Capture the cell that displays the provided text and extract its [X, Y] central coordinate. 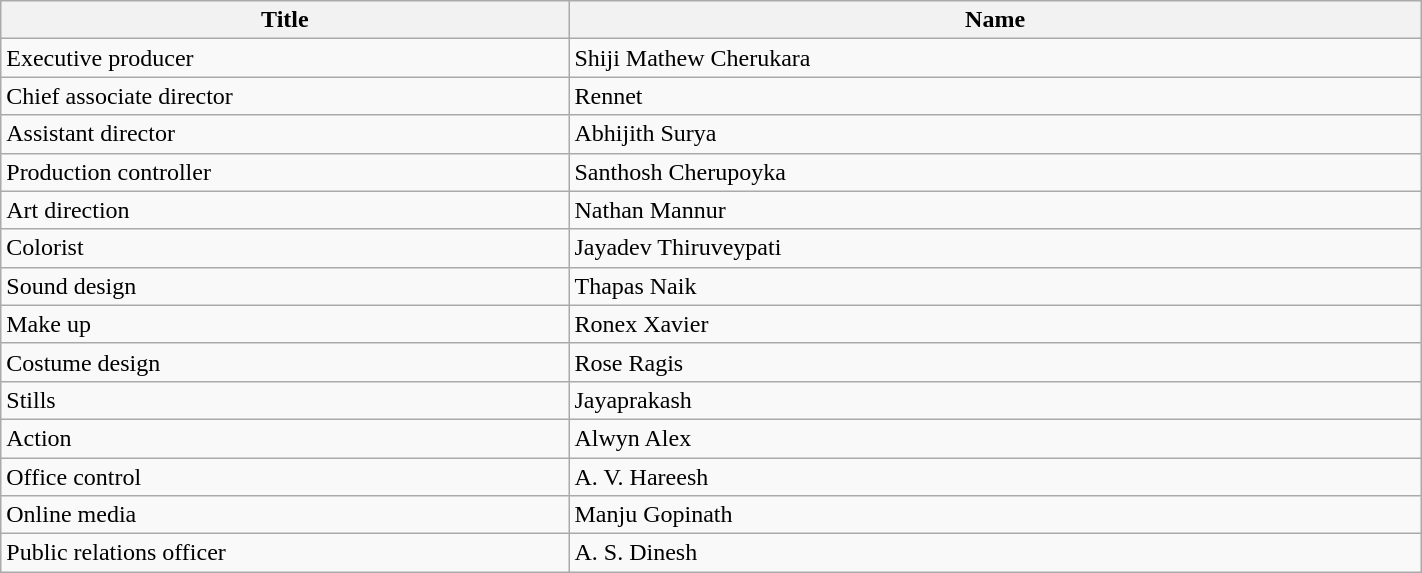
Assistant director [285, 134]
Executive producer [285, 58]
Abhijith Surya [995, 134]
Alwyn Alex [995, 438]
Public relations officer [285, 553]
Costume design [285, 362]
Shiji Mathew Cherukara [995, 58]
Thapas Naik [995, 286]
Chief associate director [285, 96]
A. V. Hareesh [995, 477]
Online media [285, 515]
Rennet [995, 96]
Name [995, 20]
Jayadev Thiruveypati [995, 248]
Nathan Mannur [995, 210]
Production controller [285, 172]
A. S. Dinesh [995, 553]
Ronex Xavier [995, 324]
Stills [285, 400]
Manju Gopinath [995, 515]
Make up [285, 324]
Office control [285, 477]
Rose Ragis [995, 362]
Colorist [285, 248]
Jayaprakash [995, 400]
Santhosh Cherupoyka [995, 172]
Title [285, 20]
Sound design [285, 286]
Art direction [285, 210]
Action [285, 438]
